Output the [x, y] coordinate of the center of the cell containing the given text.  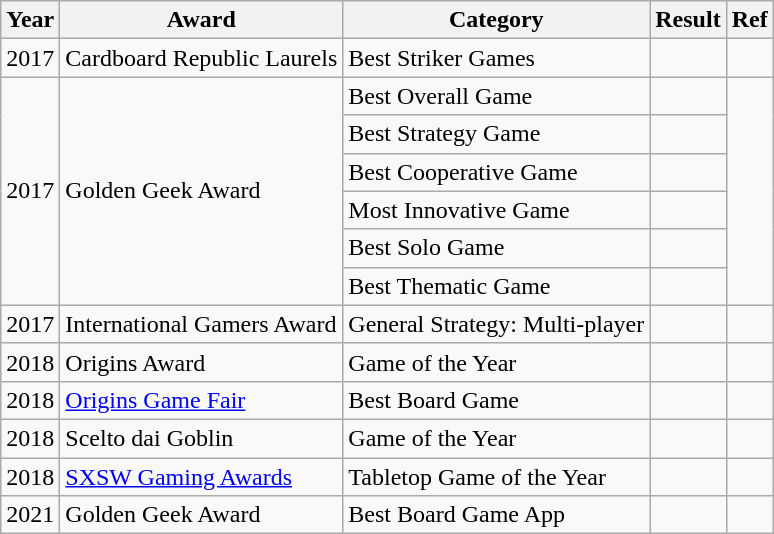
Best Thematic Game [496, 286]
Award [202, 20]
Origins Game Fair [202, 400]
Year [30, 20]
Cardboard Republic Laurels [202, 58]
Best Board Game [496, 400]
Ref [750, 20]
Best Striker Games [496, 58]
General Strategy: Multi-player [496, 324]
Best Solo Game [496, 248]
Scelto dai Goblin [202, 438]
Origins Award [202, 362]
Most Innovative Game [496, 210]
Tabletop Game of the Year [496, 477]
SXSW Gaming Awards [202, 477]
Best Strategy Game [496, 134]
2021 [30, 515]
Best Board Game App [496, 515]
Category [496, 20]
International Gamers Award [202, 324]
Best Cooperative Game [496, 172]
Result [688, 20]
Best Overall Game [496, 96]
